From the cell containing the given text, extract its center point as (x, y) coordinate. 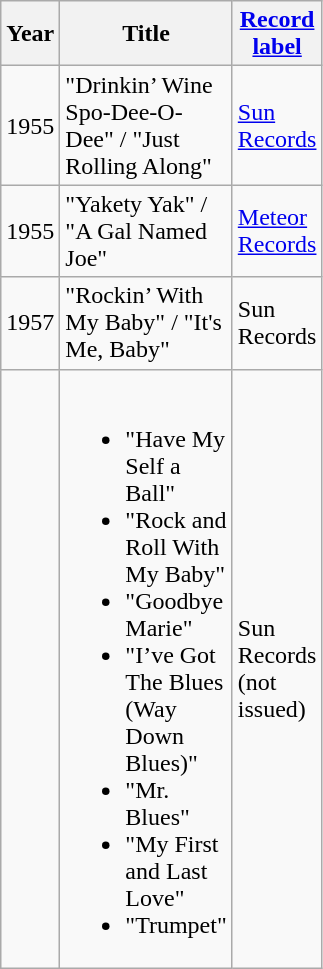
Record label (277, 34)
"Drinkin’ Wine Spo-Dee-O-Dee" / "Just Rolling Along" (146, 126)
"Rockin’ With My Baby" / "It's Me, Baby" (146, 323)
Sun Records (not issued) (277, 668)
"Yakety Yak" / "A Gal Named Joe" (146, 231)
Title (146, 34)
1957 (30, 323)
"Have My Self a Ball""Rock and Roll With My Baby""Goodbye Marie""I’ve Got The Blues (Way Down Blues)""Mr. Blues""My First and Last Love""Trumpet" (146, 668)
Year (30, 34)
Meteor Records (277, 231)
